Provide the [X, Y] coordinate of the cell's center where the given text is located.  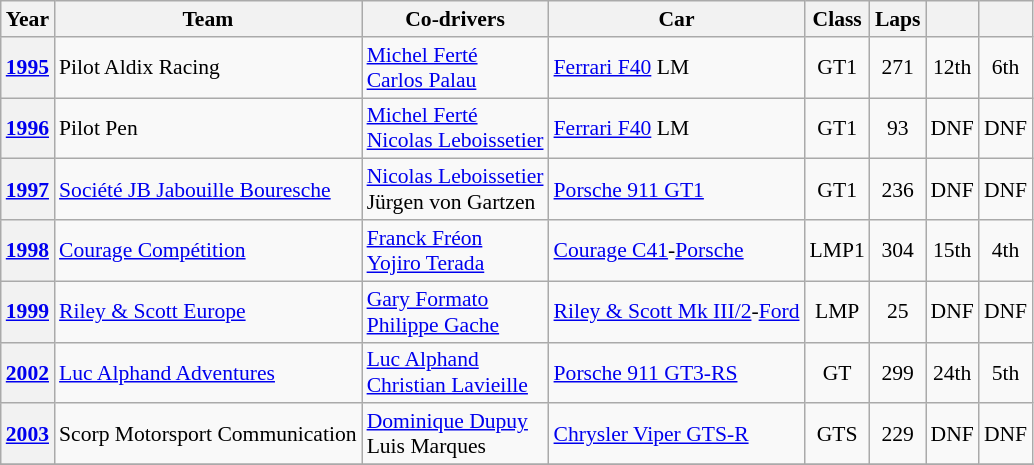
GTS [836, 434]
24th [952, 372]
Courage Compétition [208, 250]
Pilot Pen [208, 128]
Porsche 911 GT1 [677, 190]
Luc Alphand Christian Lavieille [456, 372]
12th [952, 68]
1995 [28, 68]
Nicolas Leboissetier Jürgen von Gartzen [456, 190]
Dominique Dupuy Luis Marques [456, 434]
Franck Fréon Yojiro Terada [456, 250]
Porsche 911 GT3-RS [677, 372]
LMP [836, 312]
Scorp Motorsport Communication [208, 434]
15th [952, 250]
Michel Ferté Carlos Palau [456, 68]
6th [1006, 68]
236 [898, 190]
271 [898, 68]
25 [898, 312]
Pilot Aldix Racing [208, 68]
304 [898, 250]
Gary Formato Philippe Gache [456, 312]
299 [898, 372]
Riley & Scott Europe [208, 312]
93 [898, 128]
1996 [28, 128]
229 [898, 434]
1998 [28, 250]
1999 [28, 312]
2002 [28, 372]
Michel Ferté Nicolas Leboissetier [456, 128]
Courage C41-Porsche [677, 250]
4th [1006, 250]
GT [836, 372]
Class [836, 19]
2003 [28, 434]
Laps [898, 19]
Team [208, 19]
Riley & Scott Mk III/2-Ford [677, 312]
Year [28, 19]
LMP1 [836, 250]
Société JB Jabouille Bouresche [208, 190]
1997 [28, 190]
Car [677, 19]
5th [1006, 372]
Luc Alphand Adventures [208, 372]
Co-drivers [456, 19]
Chrysler Viper GTS-R [677, 434]
